Return [X, Y] of the center of cell containing provided text 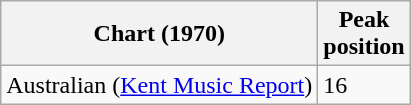
Chart (1970) [160, 34]
Peakposition [364, 34]
16 [364, 85]
Australian (Kent Music Report) [160, 85]
